Identify which cell holds the provided text, then report its (x, y) central coordinate. 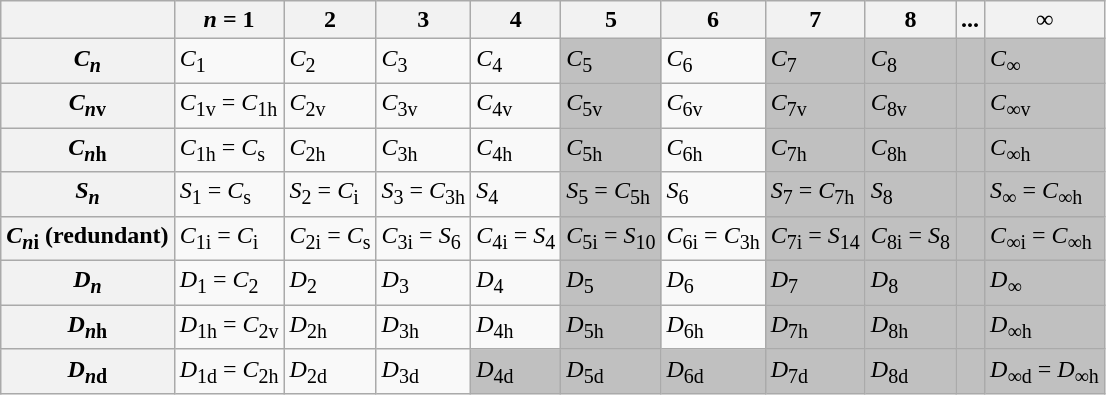
C3 (424, 61)
D3h (424, 327)
C8i = S8 (910, 238)
C4 (516, 61)
C5v (611, 105)
D5h (611, 327)
C2h (330, 150)
C2v (330, 105)
C7i = S14 (815, 238)
C6h (713, 150)
D3 (424, 283)
D8 (910, 283)
Dnh (88, 327)
C3h (424, 150)
S8 (910, 194)
D6 (713, 283)
D3d (424, 371)
Cn (88, 61)
C2 (330, 61)
D7h (815, 327)
6 (713, 20)
C1 (229, 61)
S3 = C3h (424, 194)
n = 1 (229, 20)
3 (424, 20)
4 (516, 20)
C6i = C3h (713, 238)
S6 (713, 194)
Sn (88, 194)
C5h (611, 150)
C1v = C1h (229, 105)
Cnv (88, 105)
D7d (815, 371)
S5 = C5h (611, 194)
... (970, 20)
C1i = Ci (229, 238)
D2h (330, 327)
C8v (910, 105)
D6h (713, 327)
S4 (516, 194)
C5 (611, 61)
C∞i = C∞h (1045, 238)
D7 (815, 283)
D4 (516, 283)
S2 = Ci (330, 194)
D2 (330, 283)
C6v (713, 105)
C∞ (1045, 61)
D4h (516, 327)
C∞h (1045, 150)
Dn (88, 283)
∞ (1045, 20)
C4h (516, 150)
D∞ (1045, 283)
D5d (611, 371)
C3v (424, 105)
D5 (611, 283)
C6 (713, 61)
C3i = S6 (424, 238)
D1h = C2v (229, 327)
D1 = C2 (229, 283)
D8d (910, 371)
C8h (910, 150)
C∞v (1045, 105)
C2i = Cs (330, 238)
C1h = Cs (229, 150)
S7 = C7h (815, 194)
C4v (516, 105)
D∞h (1045, 327)
Cnh (88, 150)
7 (815, 20)
C7h (815, 150)
D8h (910, 327)
Dnd (88, 371)
D1d = C2h (229, 371)
C7 (815, 61)
D2d (330, 371)
2 (330, 20)
C4i = S4 (516, 238)
D∞d = D∞h (1045, 371)
Cni (redundant) (88, 238)
S1 = Cs (229, 194)
S∞ = C∞h (1045, 194)
D4d (516, 371)
C7v (815, 105)
8 (910, 20)
C5i = S10 (611, 238)
D6d (713, 371)
5 (611, 20)
C8 (910, 61)
